Return [x, y] of the center of cell containing provided text 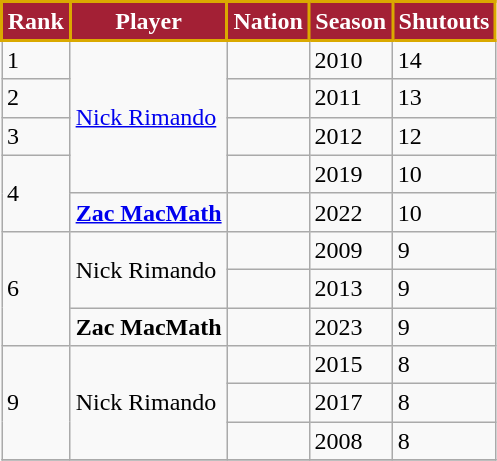
13 [444, 98]
6 [36, 288]
2011 [350, 98]
12 [444, 136]
4 [36, 193]
2009 [350, 250]
2019 [350, 174]
14 [444, 60]
2 [36, 98]
2012 [350, 136]
2023 [350, 327]
1 [36, 60]
Rank [36, 21]
2015 [350, 365]
Season [350, 21]
2008 [350, 441]
2013 [350, 288]
3 [36, 136]
2010 [350, 60]
2022 [350, 212]
2017 [350, 403]
Player [148, 21]
Shutouts [444, 21]
Nation [268, 21]
